Extract the [x, y] coordinate from the center of the cell holding the provided text.  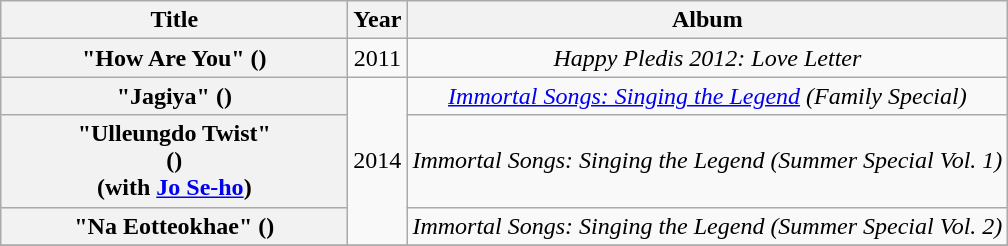
2014 [378, 161]
"How Are You" () [174, 58]
Immortal Songs: Singing the Legend (Summer Special Vol. 1) [708, 161]
"Na Eotteokhae" () [174, 226]
Album [708, 20]
2011 [378, 58]
"Jagiya" () [174, 96]
Title [174, 20]
Happy Pledis 2012: Love Letter [708, 58]
Immortal Songs: Singing the Legend (Summer Special Vol. 2) [708, 226]
Year [378, 20]
Immortal Songs: Singing the Legend (Family Special) [708, 96]
"Ulleungdo Twist" () (with Jo Se-ho) [174, 161]
